From the cell containing the given text, extract its center point as [x, y] coordinate. 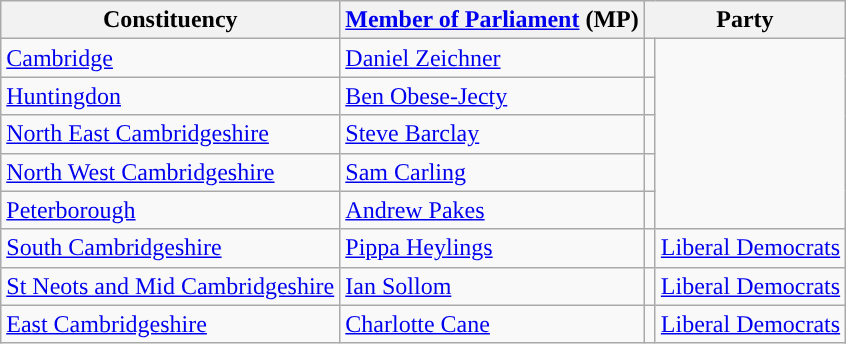
East Cambridgeshire [170, 324]
North West Cambridgeshire [170, 172]
Andrew Pakes [492, 210]
North East Cambridgeshire [170, 134]
Party [744, 20]
Member of Parliament (MP) [492, 20]
Ian Sollom [492, 286]
Steve Barclay [492, 134]
Pippa Heylings [492, 248]
South Cambridgeshire [170, 248]
Cambridge [170, 58]
Huntingdon [170, 96]
Sam Carling [492, 172]
Peterborough [170, 210]
St Neots and Mid Cambridgeshire [170, 286]
Charlotte Cane [492, 324]
Daniel Zeichner [492, 58]
Constituency [170, 20]
Ben Obese-Jecty [492, 96]
